Determine the (x, y) coordinate at the center of the cell enclosing the given text.  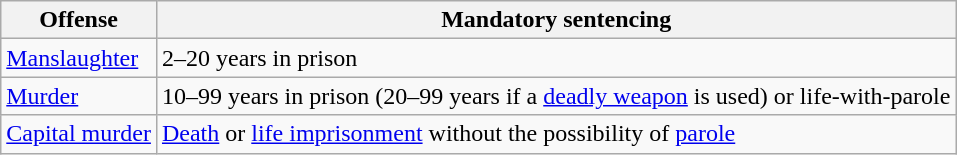
Manslaughter (79, 58)
Murder (79, 96)
Offense (79, 20)
Capital murder (79, 134)
Death or life imprisonment without the possibility of parole (556, 134)
10–99 years in prison (20–99 years if a deadly weapon is used) or life-with-parole (556, 96)
Mandatory sentencing (556, 20)
2–20 years in prison (556, 58)
